For the text-containing cell, return its midpoint in (x, y) coordinate format. 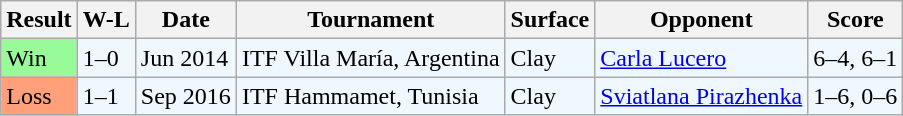
Sep 2016 (186, 96)
Carla Lucero (702, 58)
W-L (106, 20)
Surface (550, 20)
ITF Hammamet, Tunisia (370, 96)
Opponent (702, 20)
ITF Villa María, Argentina (370, 58)
Score (856, 20)
1–1 (106, 96)
Jun 2014 (186, 58)
Loss (39, 96)
1–6, 0–6 (856, 96)
Win (39, 58)
6–4, 6–1 (856, 58)
Sviatlana Pirazhenka (702, 96)
Tournament (370, 20)
Date (186, 20)
Result (39, 20)
1–0 (106, 58)
